Output the (X, Y) coordinate of the center of the cell containing the given text.  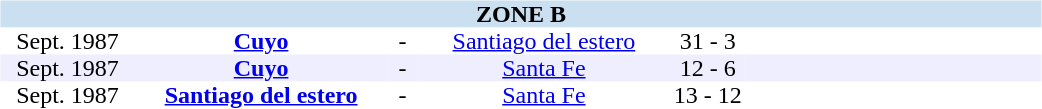
31 - 3 (707, 42)
ZONE B (520, 14)
13 - 12 (707, 96)
12 - 6 (707, 68)
